Capture the cell that displays the provided text and extract its (X, Y) central coordinate. 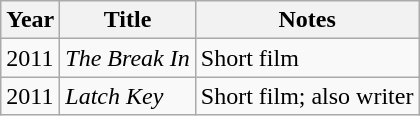
Title (128, 20)
Short film (307, 58)
Short film; also writer (307, 96)
Notes (307, 20)
The Break In (128, 58)
Year (30, 20)
Latch Key (128, 96)
